Identify which cell holds the provided text, then report its (X, Y) central coordinate. 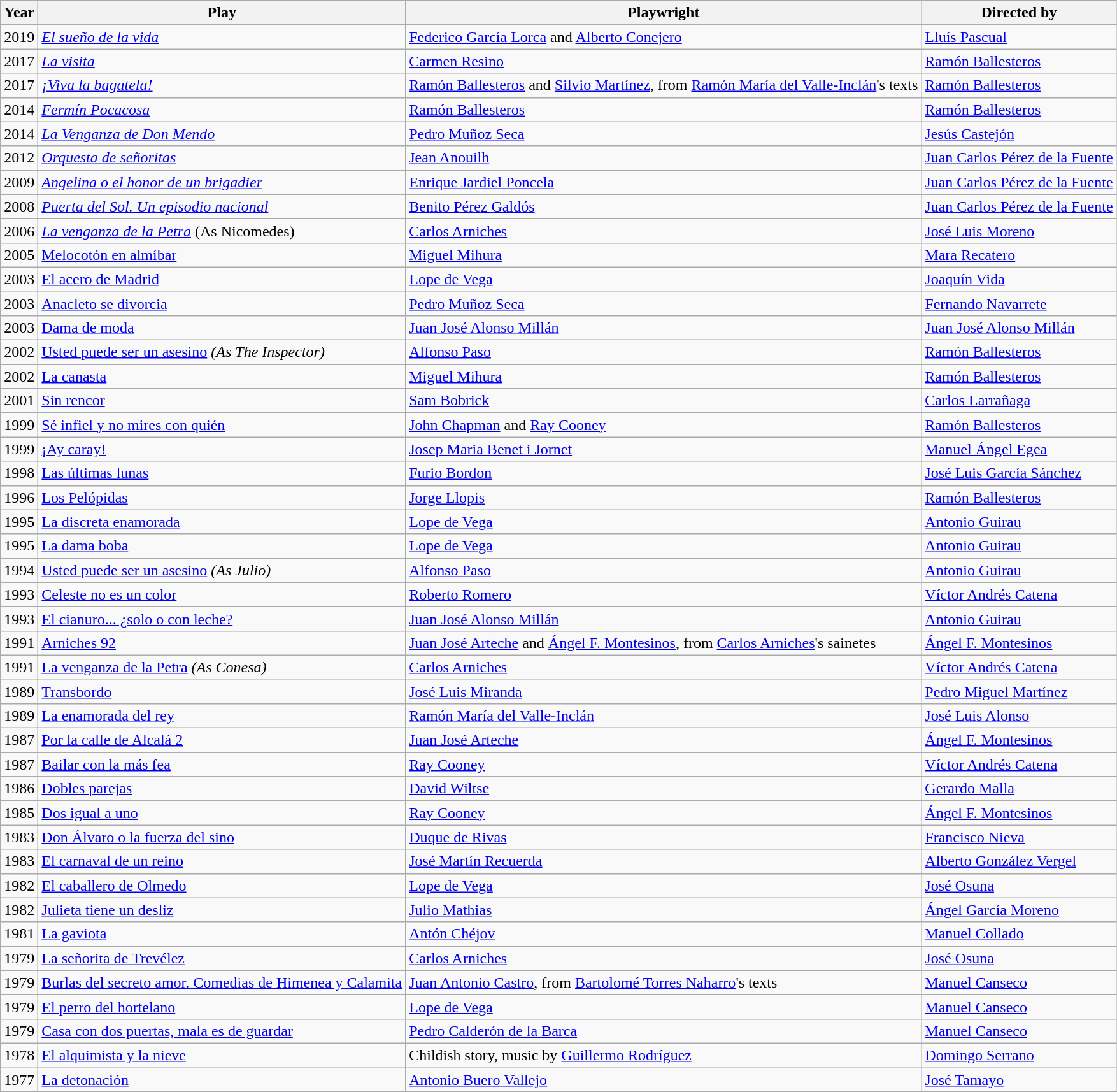
José Luis Miranda (664, 691)
Ramón María del Valle-Inclán (664, 716)
Usted puede ser un asesino (As Julio) (222, 570)
Year (19, 13)
Juan Antonio Castro, from Bartolomé Torres Naharro's texts (664, 982)
El perro del hortelano (222, 1007)
Arniches 92 (222, 643)
La canasta (222, 377)
La Venganza de Don Mendo (222, 134)
Ángel García Moreno (1019, 910)
1985 (19, 813)
1994 (19, 570)
2008 (19, 206)
Antón Chéjov (664, 934)
La venganza de la Petra (As Conesa) (222, 667)
Duque de Rivas (664, 837)
Melocotón en almíbar (222, 255)
Sé infiel y no mires con quién (222, 425)
John Chapman and Ray Cooney (664, 425)
Ramón Ballesteros and Silvio Martínez, from Ramón María del Valle-Inclán's texts (664, 85)
Por la calle de Alcalá 2 (222, 740)
Carlos Larrañaga (1019, 401)
Fernando Navarrete (1019, 304)
La venganza de la Petra (As Nicomedes) (222, 231)
Jean Anouilh (664, 158)
¡Viva la bagatela! (222, 85)
Manuel Ángel Egea (1019, 449)
1978 (19, 1055)
¡Ay caray! (222, 449)
José Luis García Sánchez (1019, 473)
Burlas del secreto amor. Comedias de Himenea y Calamita (222, 982)
Julieta tiene un desliz (222, 910)
Dobles parejas (222, 789)
2019 (19, 37)
2005 (19, 255)
Josep Maria Benet i Jornet (664, 449)
Play (222, 13)
El sueño de la vida (222, 37)
Dama de moda (222, 328)
El caballero de Olmedo (222, 886)
La discreta enamorada (222, 522)
La señorita de Trevélez (222, 958)
1996 (19, 498)
Las últimas lunas (222, 473)
Playwright (664, 13)
Usted puede ser un asesino (As The Inspector) (222, 352)
1986 (19, 789)
Anacleto se divorcia (222, 304)
2006 (19, 231)
Furio Bordon (664, 473)
Don Álvaro o la fuerza del sino (222, 837)
La visita (222, 61)
2012 (19, 158)
Julio Mathias (664, 910)
Roberto Romero (664, 594)
Puerta del Sol. Un episodio nacional (222, 206)
Enrique Jardiel Poncela (664, 182)
Carmen Resino (664, 61)
Juan José Arteche and Ángel F. Montesinos, from Carlos Arniches's sainetes (664, 643)
Sam Bobrick (664, 401)
Lluís Pascual (1019, 37)
José Luis Moreno (1019, 231)
Casa con dos puertas, mala es de guardar (222, 1031)
Pedro Miguel Martínez (1019, 691)
La dama boba (222, 546)
Mara Recatero (1019, 255)
Fermín Pocacosa (222, 110)
Gerardo Malla (1019, 789)
Domingo Serrano (1019, 1055)
Angelina o el honor de un brigadier (222, 182)
El acero de Madrid (222, 279)
José Tamayo (1019, 1080)
Bailar con la más fea (222, 765)
Pedro Calderón de la Barca (664, 1031)
Manuel Collado (1019, 934)
Benito Pérez Galdós (664, 206)
La enamorada del rey (222, 716)
Orquesta de señoritas (222, 158)
Alberto González Vergel (1019, 861)
José Luis Alonso (1019, 716)
1977 (19, 1080)
Juan José Arteche (664, 740)
2009 (19, 182)
Transbordo (222, 691)
El cianuro... ¿solo o con leche? (222, 619)
El alquimista y la nieve (222, 1055)
1998 (19, 473)
Antonio Buero Vallejo (664, 1080)
La gaviota (222, 934)
José Martín Recuerda (664, 861)
Jesús Castejón (1019, 134)
Joaquín Vida (1019, 279)
Francisco Nieva (1019, 837)
Celeste no es un color (222, 594)
Dos igual a uno (222, 813)
La detonación (222, 1080)
Jorge Llopis (664, 498)
Sin rencor (222, 401)
Federico García Lorca and Alberto Conejero (664, 37)
Los Pelópidas (222, 498)
2001 (19, 401)
Childish story, music by Guillermo Rodríguez (664, 1055)
David Wiltse (664, 789)
Directed by (1019, 13)
El carnaval de un reino (222, 861)
1981 (19, 934)
